Identify which cell holds the provided text, then report its (x, y) central coordinate. 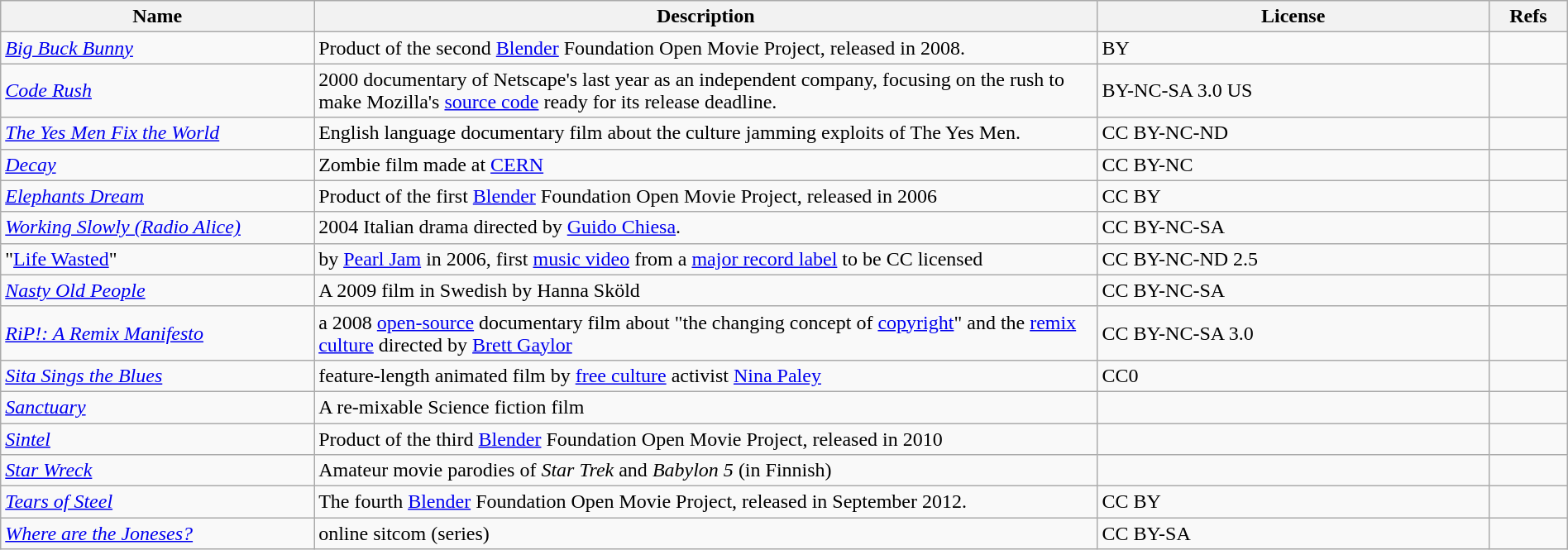
Sita Sings the Blues (157, 375)
Tears of Steel (157, 502)
Nasty Old People (157, 290)
2004 Italian drama directed by Guido Chiesa. (706, 227)
Product of the third Blender Foundation Open Movie Project, released in 2010 (706, 439)
online sitcom (series) (706, 533)
The Yes Men Fix the World (157, 133)
Working Slowly (Radio Alice) (157, 227)
by Pearl Jam in 2006, first music video from a major record label to be CC licensed (706, 259)
Where are the Joneses? (157, 533)
CC BY-NC-SA 3.0 (1293, 332)
English language documentary film about the culture jamming exploits of The Yes Men. (706, 133)
Refs (1528, 17)
License (1293, 17)
a 2008 open-source documentary film about "the changing concept of copyright" and the remix culture directed by Brett Gaylor (706, 332)
Product of the first Blender Foundation Open Movie Project, released in 2006 (706, 196)
Zombie film made at CERN (706, 165)
The fourth Blender Foundation Open Movie Project, released in September 2012. (706, 502)
"Life Wasted" (157, 259)
BY (1293, 48)
BY-NC-SA 3.0 US (1293, 91)
A re-mixable Science fiction film (706, 407)
CC BY-NC (1293, 165)
RiP!: A Remix Manifesto (157, 332)
CC BY-NC-ND 2.5 (1293, 259)
Sintel (157, 439)
Decay (157, 165)
Description (706, 17)
Code Rush (157, 91)
Sanctuary (157, 407)
CC BY-NC-ND (1293, 133)
Name (157, 17)
feature-length animated film by free culture activist Nina Paley (706, 375)
Big Buck Bunny (157, 48)
CC BY-SA (1293, 533)
Amateur movie parodies of Star Trek and Babylon 5 (in Finnish) (706, 471)
Elephants Dream (157, 196)
CC0 (1293, 375)
Product of the second Blender Foundation Open Movie Project, released in 2008. (706, 48)
A 2009 film in Swedish by Hanna Sköld (706, 290)
Star Wreck (157, 471)
